Determine the (x, y) coordinate at the center of the cell enclosing the given text.  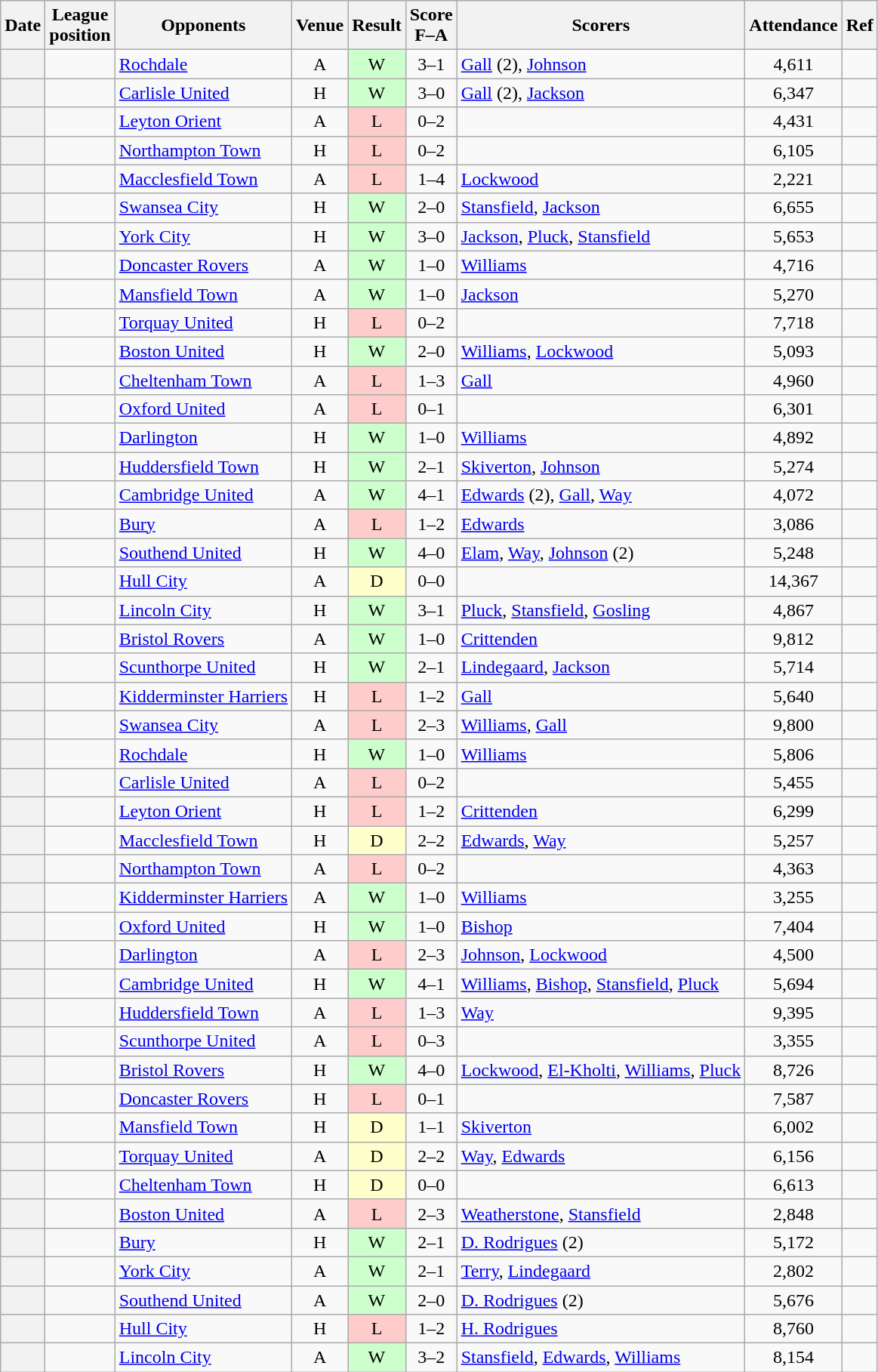
Elam, Way, Johnson (2) (601, 553)
4,960 (793, 380)
Lockwood, El-Kholti, Williams, Pluck (601, 1070)
5,172 (793, 1242)
5,274 (793, 467)
Bishop (601, 926)
6,299 (793, 811)
1–1 (431, 1127)
Terry, Lindegaard (601, 1271)
6,156 (793, 1156)
Edwards (601, 524)
6,301 (793, 409)
3–2 (431, 1358)
Weatherstone, Stansfield (601, 1213)
Lockwood (601, 179)
6,655 (793, 208)
Stansfield, Edwards, Williams (601, 1358)
7,587 (793, 1099)
Result (377, 26)
2,802 (793, 1271)
Stansfield, Jackson (601, 208)
2,221 (793, 179)
5,248 (793, 553)
4,716 (793, 265)
Date (23, 26)
2,848 (793, 1213)
14,367 (793, 581)
6,105 (793, 150)
8,726 (793, 1070)
Johnson, Lockwood (601, 955)
Way, Edwards (601, 1156)
Pluck, Stansfield, Gosling (601, 610)
6,347 (793, 93)
4,500 (793, 955)
Gall (2), Jackson (601, 93)
Jackson, Pluck, Stansfield (601, 236)
4,431 (793, 122)
6,613 (793, 1185)
9,812 (793, 639)
1–4 (431, 179)
3,355 (793, 1041)
Ref (859, 26)
9,800 (793, 725)
Lindegaard, Jackson (601, 668)
Attendance (793, 26)
Jackson (601, 294)
8,154 (793, 1358)
Skiverton, Johnson (601, 467)
4,363 (793, 869)
7,404 (793, 926)
5,653 (793, 236)
5,270 (793, 294)
Williams, Lockwood (601, 351)
H. Rodrigues (601, 1329)
4,867 (793, 610)
4,611 (793, 64)
0–3 (431, 1041)
4,072 (793, 495)
Venue (320, 26)
5,640 (793, 696)
5,694 (793, 984)
Edwards (2), Gall, Way (601, 495)
Skiverton (601, 1127)
ScoreF–A (431, 26)
6,002 (793, 1127)
3,255 (793, 898)
Leagueposition (80, 26)
Williams, Gall (601, 725)
4,892 (793, 438)
5,257 (793, 840)
Way (601, 1013)
Edwards, Way (601, 840)
7,718 (793, 322)
Gall (2), Johnson (601, 64)
9,395 (793, 1013)
Scorers (601, 26)
Williams, Bishop, Stansfield, Pluck (601, 984)
5,806 (793, 754)
3,086 (793, 524)
5,455 (793, 782)
5,093 (793, 351)
5,676 (793, 1300)
5,714 (793, 668)
Opponents (203, 26)
8,760 (793, 1329)
